Detect which cell encompasses the target text, then output its [x, y] center coordinate. 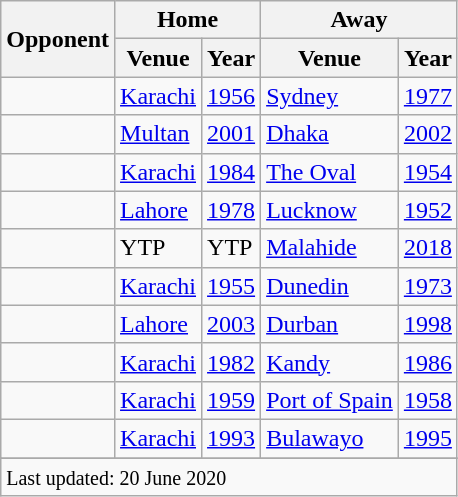
1958 [428, 400]
1954 [428, 172]
2003 [232, 324]
1959 [232, 400]
The Oval [330, 172]
1952 [428, 210]
2018 [428, 248]
1993 [232, 438]
Multan [158, 134]
Dunedin [330, 286]
Opponent [58, 39]
Away [360, 20]
1977 [428, 96]
Sydney [330, 96]
Durban [330, 324]
1984 [232, 172]
1998 [428, 324]
Lucknow [330, 210]
Kandy [330, 362]
2002 [428, 134]
1995 [428, 438]
Malahide [330, 248]
Bulawayo [330, 438]
Port of Spain [330, 400]
Dhaka [330, 134]
2001 [232, 134]
Last updated: 20 June 2020 [230, 477]
1986 [428, 362]
1978 [232, 210]
1955 [232, 286]
1973 [428, 286]
1956 [232, 96]
1982 [232, 362]
Home [188, 20]
